Find where the given text appears and provide that cell's center as [x, y] coordinate. 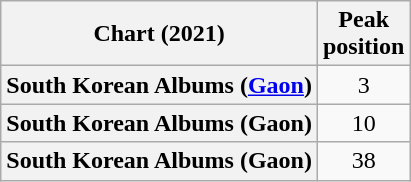
10 [363, 123]
Peakposition [363, 34]
Chart (2021) [160, 34]
38 [363, 161]
3 [363, 85]
